Output the [x, y] coordinate of the center of the cell containing the given text.  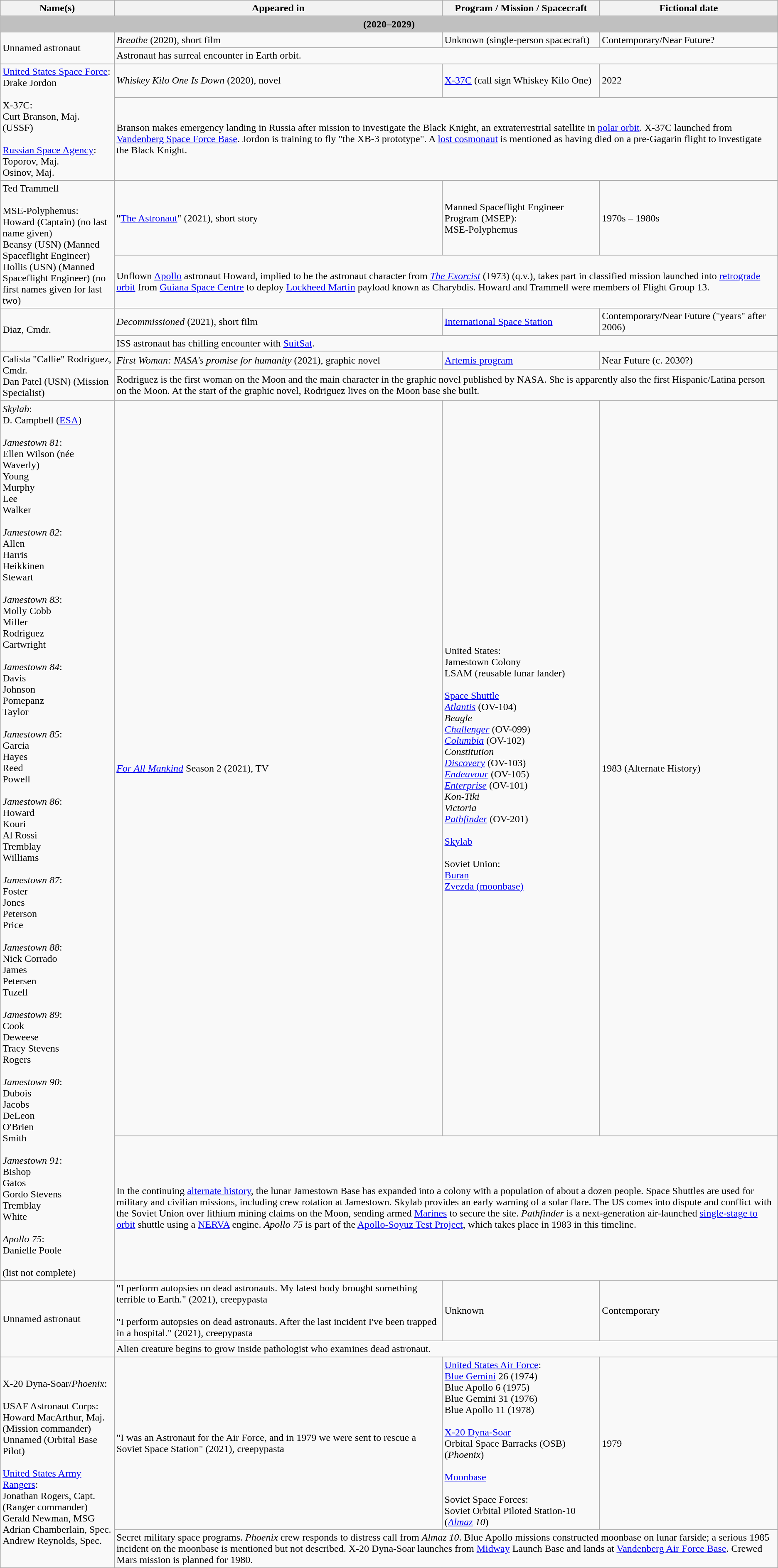
X-37C (call sign Whiskey Kilo One) [521, 81]
Program / Mission / Spacecraft [521, 8]
Breathe (2020), short film [278, 40]
Manned Spaceflight Engineer Program (MSEP):MSE-Polyphemus [521, 218]
Appeared in [278, 8]
United States Space Force:Drake JordonX-37C:Curt Branson, Maj. (USSF)Russian Space Agency:Toporov, Maj.Osinov, Maj. [57, 122]
Fictional date [689, 8]
International Space Station [521, 322]
2022 [689, 81]
1970s – 1980s [689, 218]
Diaz, Cmdr. [57, 330]
Artemis program [521, 360]
1979 [689, 1443]
Contemporary/Near Future ("years" after 2006) [689, 322]
(2020–2029) [389, 24]
Whiskey Kilo One Is Down (2020), novel [278, 81]
Astronaut has surreal encounter in Earth orbit. [446, 56]
ISS astronaut has chilling encounter with SuitSat. [446, 343]
Contemporary/Near Future? [689, 40]
Alien creature begins to grow inside pathologist who examines dead astronaut. [446, 1349]
"The Astronaut" (2021), short story [278, 218]
Contemporary [689, 1310]
Decommissioned (2021), short film [278, 322]
"I was an Astronaut for the Air Force, and in 1979 we were sent to rescue a Soviet Space Station" (2021), creepypasta [278, 1443]
Near Future (c. 2030?) [689, 360]
Unknown (single-person spacecraft) [521, 40]
For All Mankind Season 2 (2021), TV [278, 768]
Unknown [521, 1310]
1983 (Alternate History) [689, 768]
Name(s) [57, 8]
Calista "Callie" Rodriguez, Cmdr.Dan Patel (USN) (Mission Specialist) [57, 376]
First Woman: NASA's promise for humanity (2021), graphic novel [278, 360]
